Output the (X, Y) coordinate of the center of the cell containing the given text.  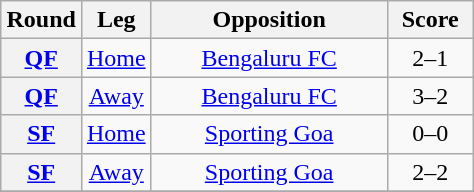
3–2 (430, 96)
0–0 (430, 134)
2–2 (430, 172)
Leg (116, 20)
Opposition (269, 20)
Score (430, 20)
2–1 (430, 58)
Round (41, 20)
